Scan for the cell matching the given text and deliver its [X, Y] coordinate at center. 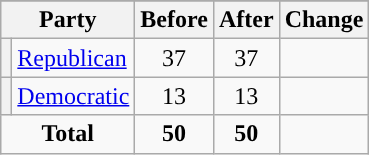
After [246, 20]
Democratic [74, 96]
Total [68, 134]
Before [174, 20]
Party [68, 20]
Change [324, 20]
Republican [74, 58]
